For the text-containing cell, return its midpoint in [x, y] coordinate format. 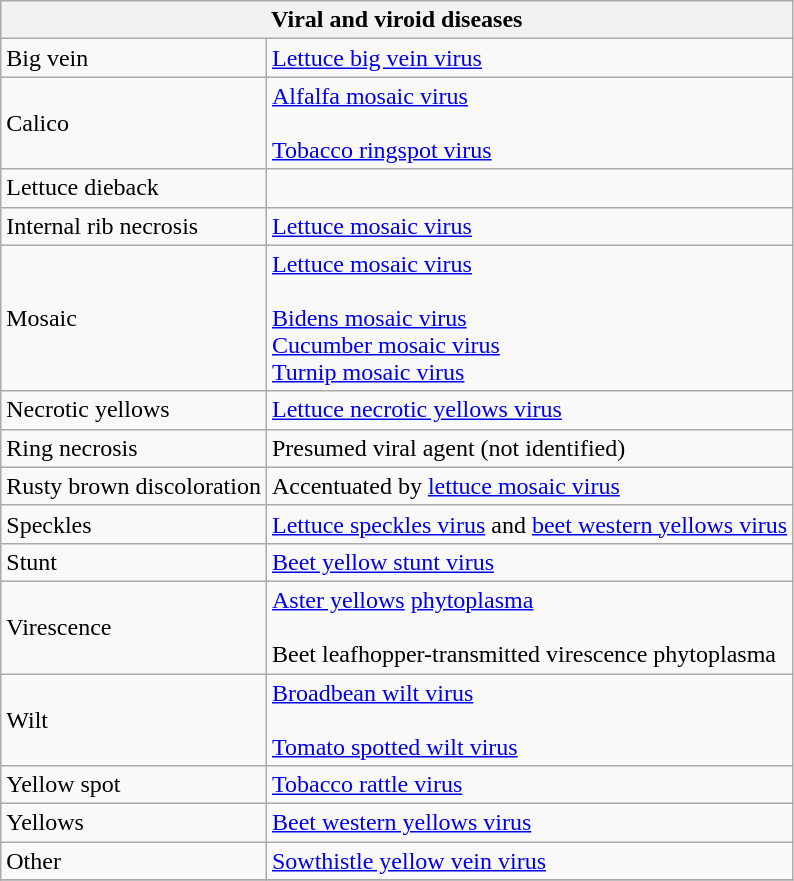
Lettuce necrotic yellows virus [529, 410]
Alfalfa mosaic virusTobacco ringspot virus [529, 123]
Necrotic yellows [134, 410]
Lettuce mosaic virus Bidens mosaic virus Cucumber mosaic virus Turnip mosaic virus [529, 318]
Internal rib necrosis [134, 226]
Stunt [134, 562]
Aster yellows phytoplasma Beet leafhopper-transmitted virescence phytoplasma [529, 627]
Broadbean wilt virus Tomato spotted wilt virus [529, 720]
Speckles [134, 524]
Accentuated by lettuce mosaic virus [529, 486]
Lettuce big vein virus [529, 58]
Yellow spot [134, 785]
Sowthistle yellow vein virus [529, 861]
Presumed viral agent (not identified) [529, 448]
Beet yellow stunt virus [529, 562]
Mosaic [134, 318]
Beet western yellows virus [529, 823]
Ring necrosis [134, 448]
Viral and viroid diseases [397, 20]
Tobacco rattle virus [529, 785]
Virescence [134, 627]
Lettuce mosaic virus [529, 226]
Wilt [134, 720]
Yellows [134, 823]
Calico [134, 123]
Rusty brown discoloration [134, 486]
Lettuce dieback [134, 188]
Other [134, 861]
Lettuce speckles virus and beet western yellows virus [529, 524]
Big vein [134, 58]
